Scan for the cell matching the given text and deliver its (x, y) coordinate at center. 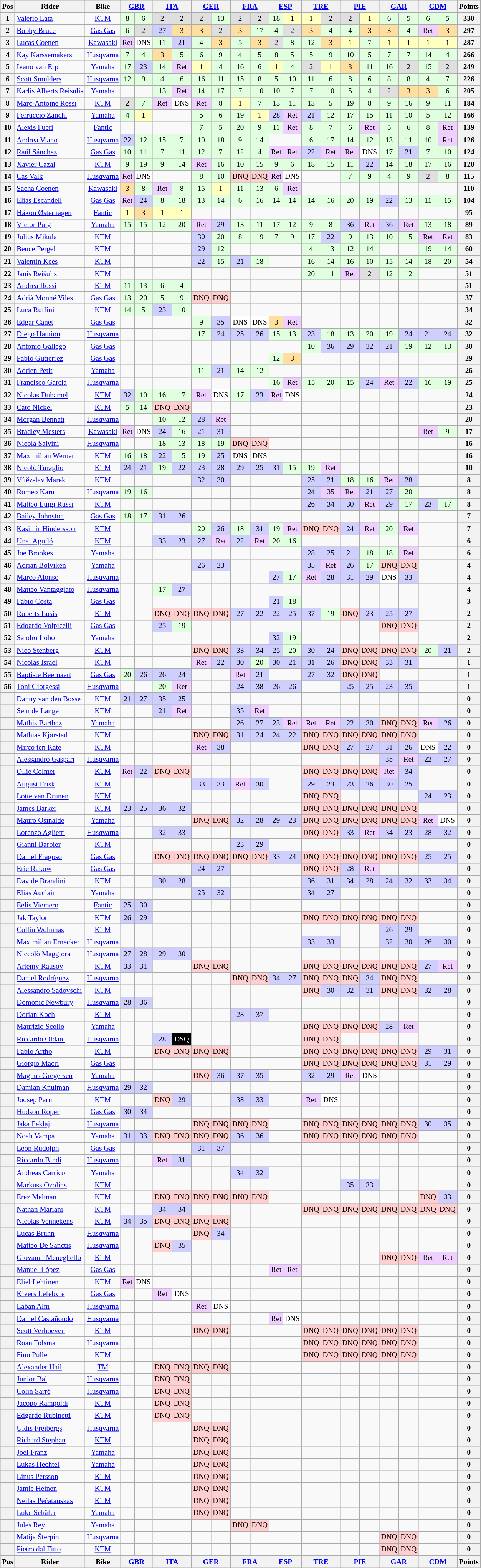
46 (8, 565)
Víctor Puig (50, 225)
Elias Auclair (50, 893)
Matija Šterpin (50, 1537)
James Barker (50, 808)
Diego Haution (50, 334)
Francisco García (50, 383)
Maximilian Ernecker (50, 942)
Markuss Ozolins (50, 1185)
Marco Alonso (50, 578)
Valentin Kees (50, 262)
Bailey Johnston (50, 517)
Baptiste Beernaert (50, 675)
Matteo Luigi Russi (50, 505)
Lorenzo Aglietti (50, 833)
Mirco ten Kate (50, 748)
Alexander Hail (50, 1367)
48 (8, 589)
Luca Ruffini (50, 310)
Joe Brookes (50, 553)
124 (469, 152)
Domonic Newbury (50, 1003)
120 (469, 164)
297 (469, 31)
Toni Giorgessi (50, 687)
205 (469, 91)
Unai Aguiló (50, 541)
Junior Bal (50, 1379)
Maximilian Werner (50, 456)
Kivers Lefebvre (50, 1294)
Andrea Viano (50, 140)
August Frisk (50, 784)
Daniel Rodríguez (50, 979)
Lotte van Drunen (50, 796)
Eelis Viemero (50, 906)
184 (469, 104)
Joosep Parn (50, 1100)
Ollie Colmer (50, 772)
Sandro Lobo (50, 638)
Adrien Petit (50, 371)
Antonio Gallego (50, 346)
Nicola Salvini (50, 444)
50 (8, 614)
Julius Mikula (50, 237)
Laban Alm (50, 1306)
Fabio Artho (50, 1051)
Danny van den Bosse (50, 699)
Giorgio Macri (50, 1063)
Matteo Vantaggiato (50, 589)
Raúl Sánchez (50, 152)
Jacopo Rampoldi (50, 1404)
Sem de Lange (50, 711)
Cas Valk (50, 177)
226 (469, 79)
Eric Rakow (50, 869)
126 (469, 140)
Linus Persson (50, 1477)
Riccardo Oldani (50, 1039)
Jaka Peklaj (50, 1124)
60 (469, 249)
Nicolò Turaglio (50, 468)
Gianni Barbier (50, 845)
Eliel Lehtinen (50, 1282)
Pablo Gutiérrez (50, 359)
Adrian Bølviken (50, 565)
Romeo Karu (50, 492)
49 (8, 602)
249 (469, 67)
Jak Taylor (50, 918)
Kasimir Hindersson (50, 529)
52 (8, 638)
287 (469, 43)
Lucas Coenen (50, 43)
Ivano van Erp (50, 67)
Daniel Castañondo (50, 1319)
Hudson Roper (50, 1112)
Scott Smulders (50, 79)
Andreas Carrico (50, 1173)
Bobby Bruce (50, 31)
44 (8, 541)
330 (469, 18)
Morgan Bennati (50, 419)
Neilas Pečatauskas (50, 1501)
Pietro dal Fitto (50, 1550)
Andrea Rossi (50, 286)
Collin Wohnhas (50, 930)
Bradley Mesters (50, 432)
Nicolas Duhamel (50, 395)
Nico Stenberg (50, 651)
Xavier Cazal (50, 164)
Roberts Lusis (50, 614)
Adrià Monné Viles (50, 298)
Nicolás Israel (50, 662)
DSQ (182, 1039)
Maurizio Scollo (50, 1027)
TM (103, 1367)
Kārlis Alberts Reisulis (50, 91)
Matteo De Sanctis (50, 1246)
Elias Escandell (50, 201)
Cato Nickel (50, 407)
139 (469, 128)
40 (8, 492)
Mathis Barthez (50, 723)
45 (8, 553)
Ferruccio Zanchi (50, 116)
Manuel López (50, 1270)
Magnus Gregersen (50, 1076)
Jānis Reišulis (50, 274)
42 (8, 517)
Noah Vampa (50, 1136)
83 (469, 237)
55 (8, 675)
Marc-Antoine Rossi (50, 104)
41 (8, 505)
Riccardo Bindi (50, 1161)
47 (8, 578)
Artemy Rausov (50, 966)
Nicolas Vennekens (50, 1222)
Mathias Kjørstad (50, 735)
Erez Melman (50, 1197)
Finn Pullen (50, 1355)
53 (8, 651)
Luke Schäfer (50, 1513)
Edgar Canet (50, 322)
Daniel Fragoso (50, 857)
Alessandro Sadovschi (50, 990)
Lucas Bruhn (50, 1234)
43 (8, 529)
Damian Knuiman (50, 1088)
166 (469, 116)
Jules Rey (50, 1525)
Edoardo Volpicelli (50, 626)
Mauro Osinalde (50, 820)
89 (469, 225)
95 (469, 213)
115 (469, 177)
Davide Brandini (50, 881)
39 (8, 480)
Lukas Hechtel (50, 1464)
Fábio Costa (50, 602)
Colin Sarré (50, 1392)
Nathan Mariani (50, 1209)
Kay Karssemakers (50, 55)
Leon Rudolph (50, 1149)
Dorian Koch (50, 1015)
Bence Pergel (50, 249)
Alessandro Gaspari (50, 760)
110 (469, 189)
Vítězslav Marek (50, 480)
Roan Tolsma (50, 1343)
Giovanni Meneghello (50, 1258)
Uldis Freibergs (50, 1428)
Jamie Heinen (50, 1489)
Niccolò Maggiora (50, 954)
Alexis Fueri (50, 128)
266 (469, 55)
Håkon Østerhagen (50, 213)
104 (469, 201)
Edgardo Rubinetti (50, 1416)
Richard Stephan (50, 1440)
Valerio Lata (50, 18)
Sacha Coenen (50, 189)
56 (8, 687)
Scott Verhoeven (50, 1331)
Joel Franz (50, 1452)
